Return the (x, y) coordinate for the center point of the cell that contains the specified text.  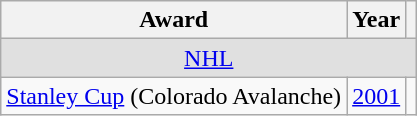
Award (174, 20)
NHL (209, 58)
2001 (376, 96)
Stanley Cup (Colorado Avalanche) (174, 96)
Year (376, 20)
